For the text-containing cell, return its midpoint in [x, y] coordinate format. 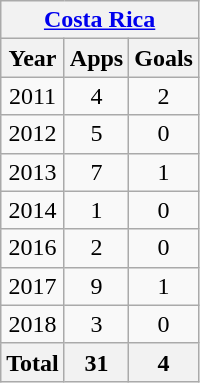
2014 [33, 210]
Year [33, 58]
5 [96, 134]
2017 [33, 286]
Costa Rica [100, 20]
2013 [33, 172]
2018 [33, 324]
2012 [33, 134]
9 [96, 286]
2016 [33, 248]
Total [33, 362]
3 [96, 324]
31 [96, 362]
2011 [33, 96]
Goals [164, 58]
Apps [96, 58]
7 [96, 172]
